Scan for the cell matching the given text and deliver its [x, y] coordinate at center. 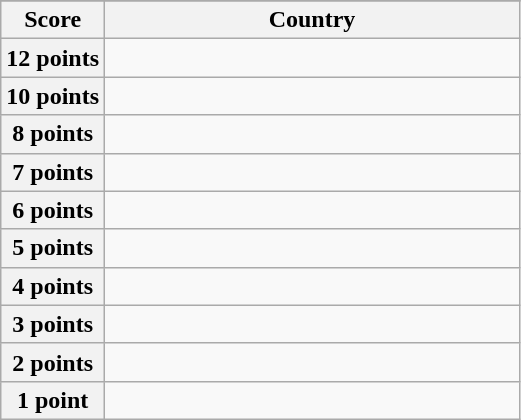
3 points [53, 324]
8 points [53, 134]
12 points [53, 58]
6 points [53, 210]
5 points [53, 248]
Score [53, 20]
7 points [53, 172]
4 points [53, 286]
1 point [53, 400]
10 points [53, 96]
Country [312, 20]
2 points [53, 362]
